Locate the cell with the specified text and output its (X, Y) center coordinate. 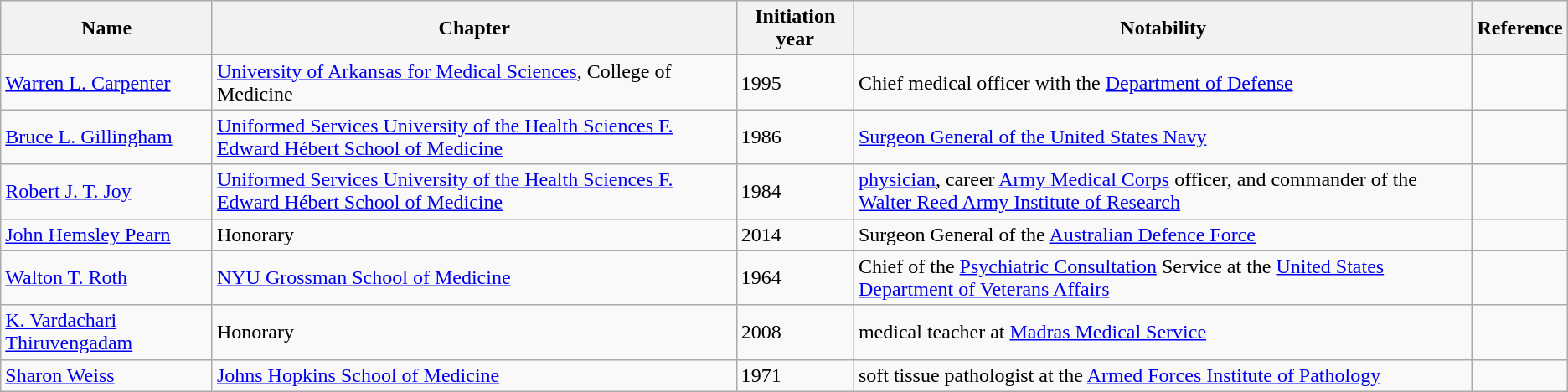
Warren L. Carpenter (107, 82)
2014 (795, 235)
soft tissue pathologist at the Armed Forces Institute of Pathology (1163, 375)
K. Vardachari Thiruvengadam (107, 332)
physician, career Army Medical Corps officer, and commander of the Walter Reed Army Institute of Research (1163, 191)
Initiation year (795, 28)
Chief medical officer with the Department of Defense (1163, 82)
Reference (1519, 28)
Surgeon General of the United States Navy (1163, 137)
Johns Hopkins School of Medicine (474, 375)
1986 (795, 137)
Bruce L. Gillingham (107, 137)
Walton T. Roth (107, 278)
medical teacher at Madras Medical Service (1163, 332)
1984 (795, 191)
Chapter (474, 28)
1964 (795, 278)
Robert J. T. Joy (107, 191)
Sharon Weiss (107, 375)
1995 (795, 82)
Surgeon General of the Australian Defence Force (1163, 235)
John Hemsley Pearn (107, 235)
Chief of the Psychiatric Consultation Service at the United States Department of Veterans Affairs (1163, 278)
Name (107, 28)
NYU Grossman School of Medicine (474, 278)
University of Arkansas for Medical Sciences, College of Medicine (474, 82)
2008 (795, 332)
1971 (795, 375)
Notability (1163, 28)
